Search for the cell housing the specified text and yield its (X, Y) center coordinate. 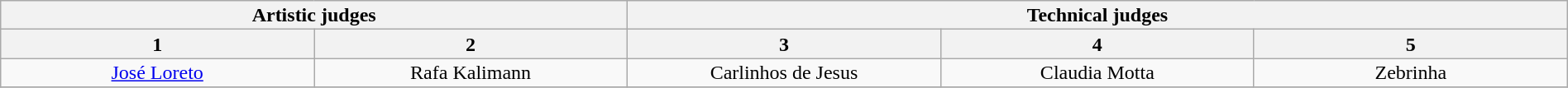
Artistic judges (314, 15)
Rafa Kalimann (471, 72)
Technical judges (1098, 15)
3 (784, 44)
Zebrinha (1411, 72)
2 (471, 44)
4 (1097, 44)
Carlinhos de Jesus (784, 72)
1 (157, 44)
5 (1411, 44)
José Loreto (157, 72)
Claudia Motta (1097, 72)
